Output the (x, y) coordinate of the center of the cell containing the given text.  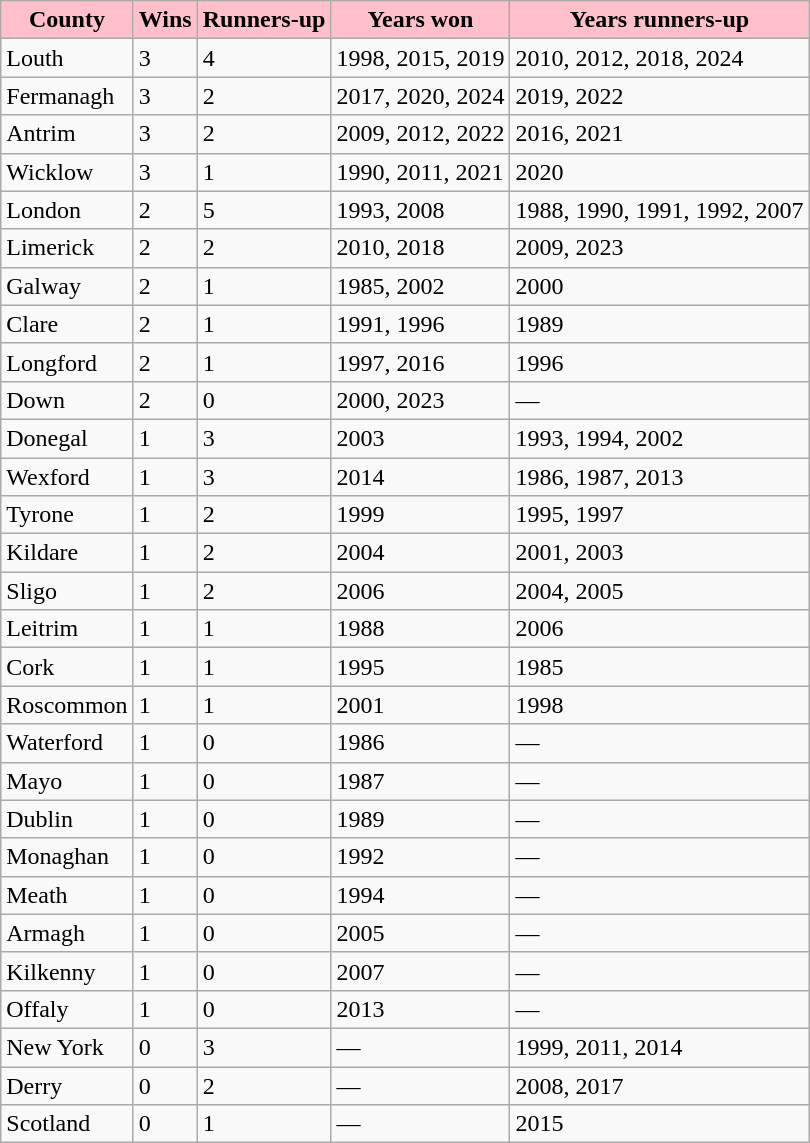
1993, 2008 (420, 210)
1988 (420, 629)
Runners-up (264, 20)
1993, 1994, 2002 (660, 438)
2001 (420, 705)
1985 (660, 667)
2009, 2023 (660, 248)
Years runners-up (660, 20)
1998 (660, 705)
Kilkenny (67, 971)
1985, 2002 (420, 286)
1986 (420, 743)
Derry (67, 1085)
1991, 1996 (420, 324)
Louth (67, 58)
Wicklow (67, 172)
2004, 2005 (660, 591)
2017, 2020, 2024 (420, 96)
2015 (660, 1124)
1999 (420, 515)
2003 (420, 438)
4 (264, 58)
Dublin (67, 819)
2000, 2023 (420, 400)
2009, 2012, 2022 (420, 134)
1990, 2011, 2021 (420, 172)
Offaly (67, 1009)
1988, 1990, 1991, 1992, 2007 (660, 210)
Armagh (67, 933)
2005 (420, 933)
Tyrone (67, 515)
Wins (165, 20)
2019, 2022 (660, 96)
Kildare (67, 553)
Monaghan (67, 857)
Limerick (67, 248)
2020 (660, 172)
Sligo (67, 591)
Down (67, 400)
2014 (420, 477)
1995 (420, 667)
5 (264, 210)
Leitrim (67, 629)
London (67, 210)
1987 (420, 781)
2007 (420, 971)
Meath (67, 895)
2016, 2021 (660, 134)
Clare (67, 324)
1992 (420, 857)
2008, 2017 (660, 1085)
2013 (420, 1009)
Fermanagh (67, 96)
1999, 2011, 2014 (660, 1047)
1986, 1987, 2013 (660, 477)
Wexford (67, 477)
Galway (67, 286)
2010, 2018 (420, 248)
Antrim (67, 134)
Mayo (67, 781)
Longford (67, 362)
2010, 2012, 2018, 2024 (660, 58)
1994 (420, 895)
Cork (67, 667)
Roscommon (67, 705)
County (67, 20)
1996 (660, 362)
2000 (660, 286)
2004 (420, 553)
Waterford (67, 743)
1995, 1997 (660, 515)
1997, 2016 (420, 362)
New York (67, 1047)
1998, 2015, 2019 (420, 58)
2001, 2003 (660, 553)
Donegal (67, 438)
Years won (420, 20)
Scotland (67, 1124)
